For the text-containing cell, return its midpoint in (x, y) coordinate format. 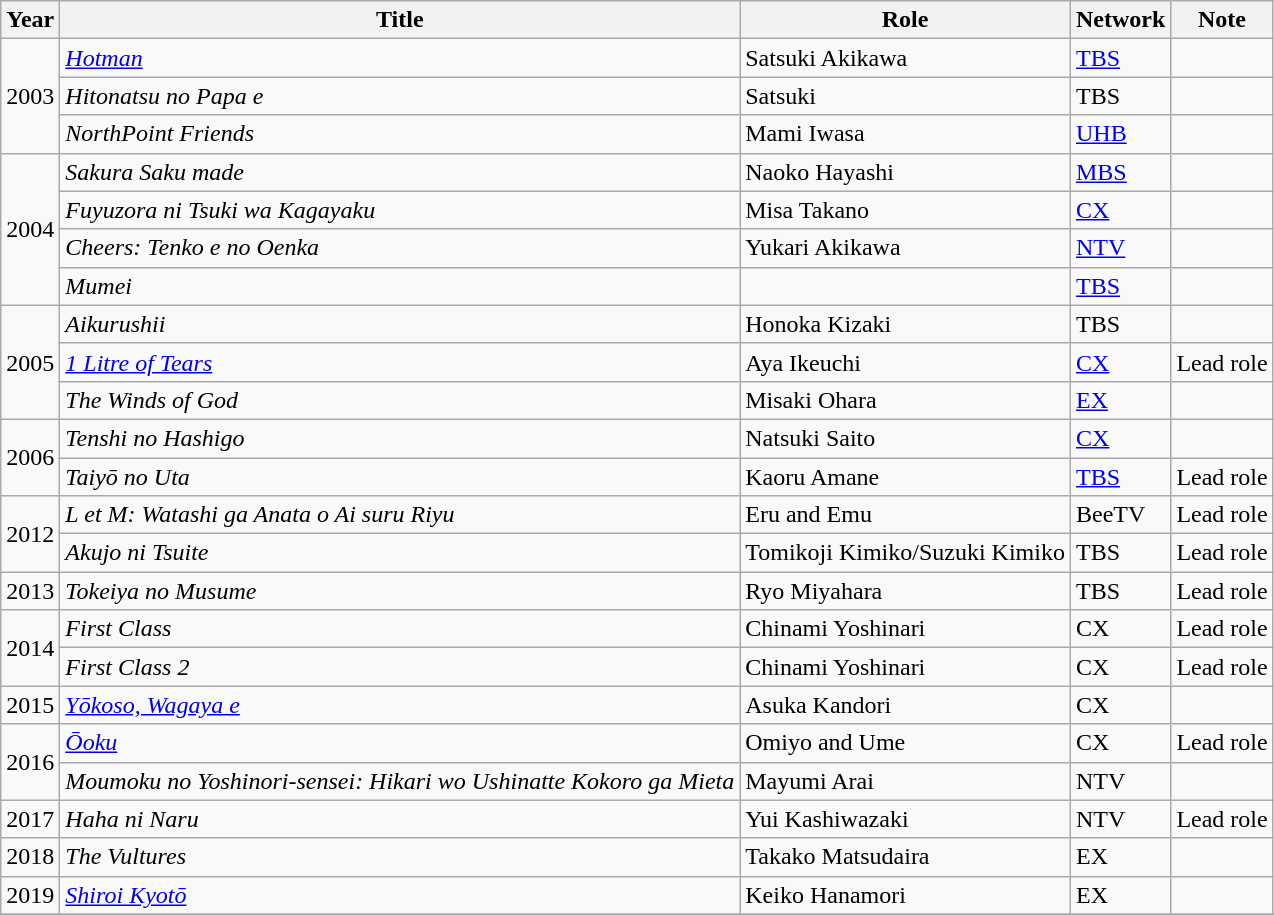
2005 (30, 362)
Tomikoji Kimiko/Suzuki Kimiko (906, 553)
Hotman (400, 58)
Natsuki Saito (906, 438)
BeeTV (1120, 515)
Misa Takano (906, 210)
Mayumi Arai (906, 781)
Akujo ni Tsuite (400, 553)
2019 (30, 895)
Eru and Emu (906, 515)
Mumei (400, 286)
Role (906, 20)
The Vultures (400, 857)
Asuka Kandori (906, 705)
Yui Kashiwazaki (906, 819)
Misaki Ohara (906, 400)
2016 (30, 762)
Ryo Miyahara (906, 591)
Aya Ikeuchi (906, 362)
Honoka Kizaki (906, 324)
Shiroi Kyotō (400, 895)
Kaoru Amane (906, 477)
Hitonatsu no Papa e (400, 96)
Satsuki Akikawa (906, 58)
First Class 2 (400, 667)
2015 (30, 705)
Satsuki (906, 96)
Tokeiya no Musume (400, 591)
Note (1222, 20)
Keiko Hanamori (906, 895)
Sakura Saku made (400, 172)
2017 (30, 819)
NorthPoint Friends (400, 134)
Omiyo and Ume (906, 743)
2014 (30, 648)
Takako Matsudaira (906, 857)
Yōkoso, Wagaya e (400, 705)
Naoko Hayashi (906, 172)
Haha ni Naru (400, 819)
L et M: Watashi ga Anata o Ai suru Riyu (400, 515)
UHB (1120, 134)
Taiyō no Uta (400, 477)
The Winds of God (400, 400)
Cheers: Tenko e no Oenka (400, 248)
Yukari Akikawa (906, 248)
Title (400, 20)
MBS (1120, 172)
Tenshi no Hashigo (400, 438)
Fuyuzora ni Tsuki wa Kagayaku (400, 210)
2012 (30, 534)
2013 (30, 591)
Mami Iwasa (906, 134)
1 Litre of Tears (400, 362)
Ōoku (400, 743)
Aikurushii (400, 324)
Moumoku no Yoshinori-sensei: Hikari wo Ushinatte Kokoro ga Mieta (400, 781)
2004 (30, 229)
First Class (400, 629)
2006 (30, 457)
2018 (30, 857)
Network (1120, 20)
Year (30, 20)
2003 (30, 96)
